Locate the cell with the specified text and output its (x, y) center coordinate. 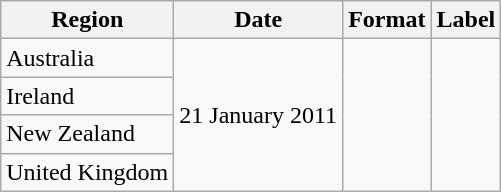
Ireland (88, 96)
Format (387, 20)
21 January 2011 (258, 115)
Region (88, 20)
Australia (88, 58)
United Kingdom (88, 172)
Label (466, 20)
New Zealand (88, 134)
Date (258, 20)
